Return [X, Y] of the center of cell containing provided text 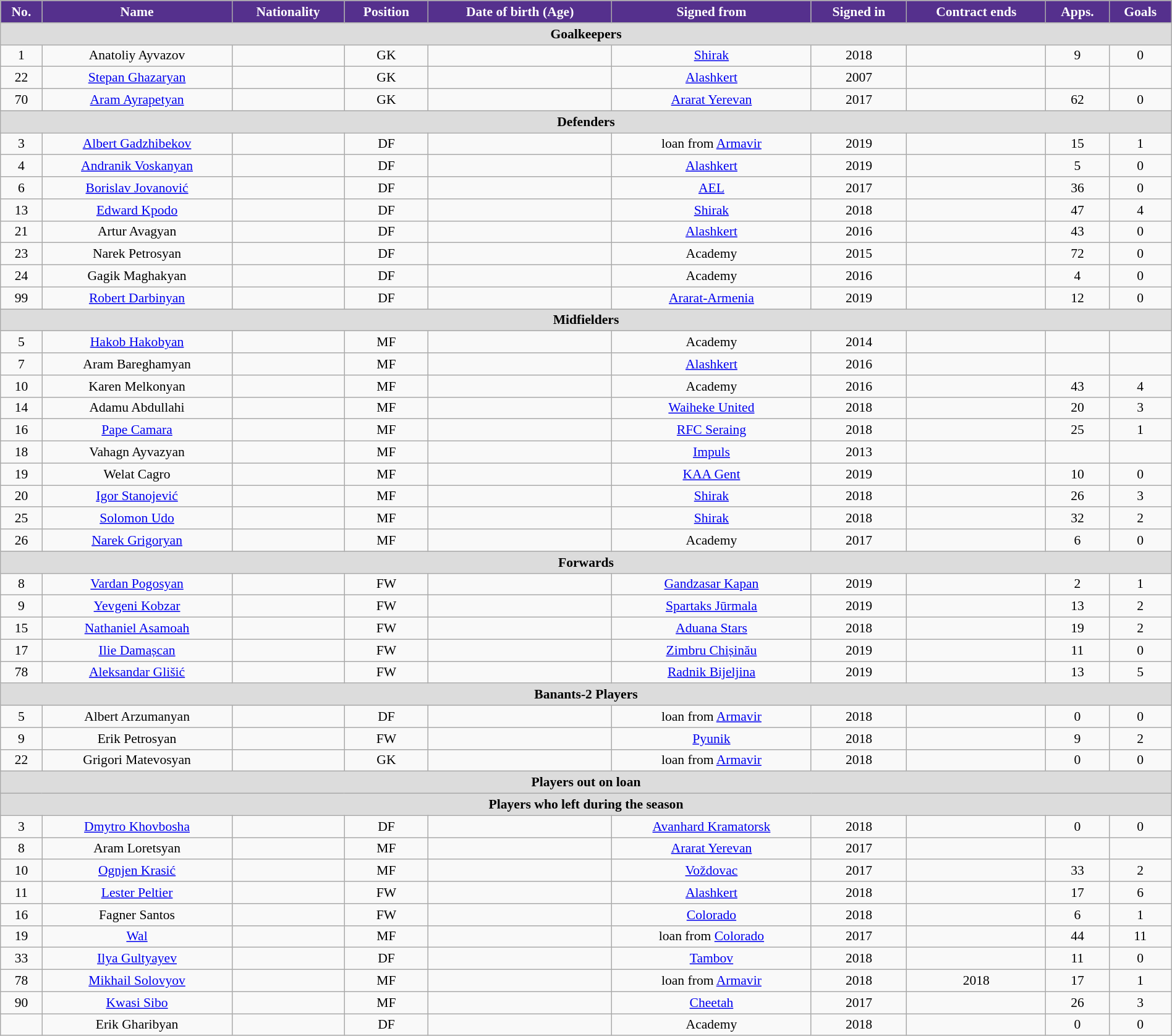
Ilya Gultyayev [137, 959]
Fagner Santos [137, 915]
Artur Avagyan [137, 232]
loan from Colorado [711, 936]
Adamu Abdullahi [137, 408]
24 [21, 276]
Hakob Hakobyan [137, 342]
Midfielders [586, 320]
Lester Peltier [137, 893]
Andranik Voskanyan [137, 166]
Banants-2 Players [586, 695]
Karen Melkonyan [137, 386]
Avanhard Kramatorsk [711, 826]
2015 [859, 254]
Defenders [586, 122]
Erik Petrosyan [137, 739]
RFC Seraing [711, 430]
Aram Bareghamyan [137, 364]
Erik Gharibyan [137, 1025]
KAA Gent [711, 474]
Goalkeepers [586, 34]
Players who left during the season [586, 805]
Cheetah [711, 1003]
Ognjen Krasić [137, 871]
Goals [1140, 12]
Name [137, 12]
21 [21, 232]
47 [1077, 210]
12 [1077, 298]
Igor Stanojević [137, 496]
14 [21, 408]
Colorado [711, 915]
Kwasi Sibo [137, 1003]
Apps. [1077, 12]
Pyunik [711, 739]
Albert Gadzhibekov [137, 144]
36 [1077, 188]
Wal [137, 936]
Narek Petrosyan [137, 254]
Gagik Maghakyan [137, 276]
Grigori Matevosyan [137, 760]
Ararat-Armenia [711, 298]
32 [1077, 519]
Tambov [711, 959]
Spartaks Jūrmala [711, 606]
Zimbru Chișinău [711, 650]
Aleksandar Glišić [137, 673]
62 [1077, 100]
Stepan Ghazaryan [137, 78]
Pape Camara [137, 430]
No. [21, 12]
Contract ends [977, 12]
99 [21, 298]
18 [21, 452]
44 [1077, 936]
Dmytro Khovbosha [137, 826]
Voždovac [711, 871]
Albert Arzumanyan [137, 716]
Gandzasar Kapan [711, 584]
Signed in [859, 12]
AEL [711, 188]
7 [21, 364]
Radnik Bijeljina [711, 673]
Welat Cagro [137, 474]
Vardan Pogosyan [137, 584]
Impuls [711, 452]
90 [21, 1003]
Edward Kpodo [137, 210]
Yevgeni Kobzar [137, 606]
2007 [859, 78]
Solomon Udo [137, 519]
Aram Ayrapetyan [137, 100]
Mikhail Solovyov [137, 981]
Waiheke United [711, 408]
Nationality [288, 12]
Aduana Stars [711, 629]
Signed from [711, 12]
Position [386, 12]
Robert Darbinyan [137, 298]
23 [21, 254]
Date of birth (Age) [520, 12]
2014 [859, 342]
2013 [859, 452]
Players out on loan [586, 783]
Nathaniel Asamoah [137, 629]
70 [21, 100]
Vahagn Ayvazyan [137, 452]
Anatoliy Ayvazov [137, 56]
Ilie Damașcan [137, 650]
Aram Loretsyan [137, 849]
Forwards [586, 563]
Narek Grigoryan [137, 540]
72 [1077, 254]
Borislav Jovanović [137, 188]
